Identify which cell holds the provided text, then report its [x, y] central coordinate. 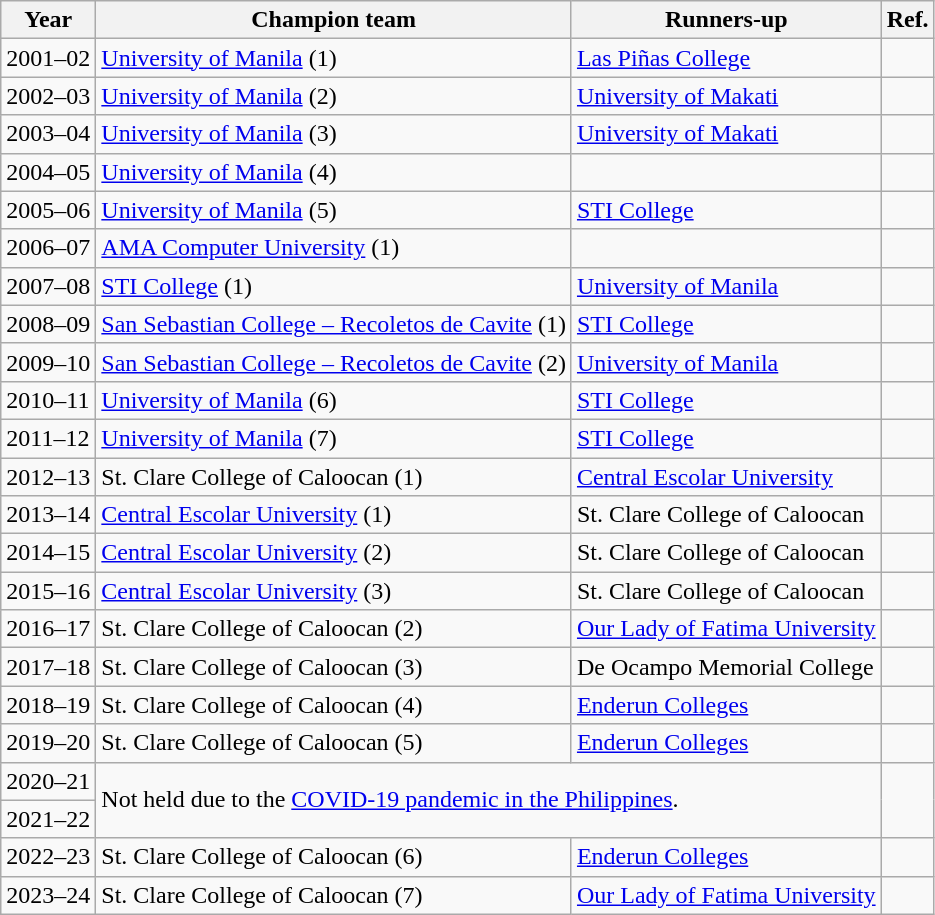
2001–02 [48, 58]
University of Manila (1) [334, 58]
University of Manila (4) [334, 172]
Runners-up [726, 20]
2015–16 [48, 591]
2008–09 [48, 324]
Central Escolar University (2) [334, 553]
St. Clare College of Caloocan (2) [334, 629]
University of Manila (5) [334, 210]
Central Escolar University [726, 477]
2007–08 [48, 286]
2012–13 [48, 477]
2022–23 [48, 857]
2020–21 [48, 781]
St. Clare College of Caloocan (3) [334, 667]
St. Clare College of Caloocan (4) [334, 705]
St. Clare College of Caloocan (5) [334, 743]
University of Manila (2) [334, 96]
2003–04 [48, 134]
2019–20 [48, 743]
Las Piñas College [726, 58]
2004–05 [48, 172]
Central Escolar University (1) [334, 515]
Not held due to the COVID-19 pandemic in the Philippines. [488, 800]
University of Manila (6) [334, 400]
2006–07 [48, 248]
Central Escolar University (3) [334, 591]
San Sebastian College – Recoletos de Cavite (2) [334, 362]
2021–22 [48, 819]
Year [48, 20]
St. Clare College of Caloocan (1) [334, 477]
2010–11 [48, 400]
University of Manila (3) [334, 134]
2023–24 [48, 895]
2014–15 [48, 553]
Ref. [908, 20]
2009–10 [48, 362]
St. Clare College of Caloocan (7) [334, 895]
AMA Computer University (1) [334, 248]
St. Clare College of Caloocan (6) [334, 857]
2013–14 [48, 515]
University of Manila (7) [334, 438]
San Sebastian College – Recoletos de Cavite (1) [334, 324]
2011–12 [48, 438]
2002–03 [48, 96]
2018–19 [48, 705]
2016–17 [48, 629]
STI College (1) [334, 286]
De Ocampo Memorial College [726, 667]
2005–06 [48, 210]
2017–18 [48, 667]
Champion team [334, 20]
